Capture the cell that displays the provided text and extract its [x, y] central coordinate. 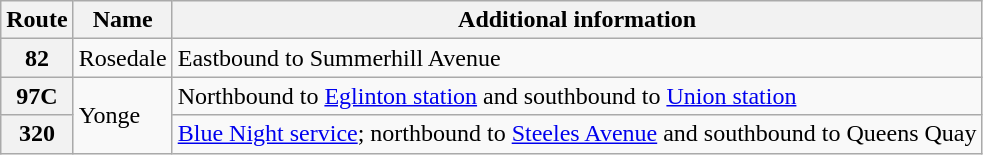
Route [37, 20]
82 [37, 58]
Additional information [577, 20]
Rosedale [122, 58]
Northbound to Eglinton station and southbound to Union station [577, 96]
Eastbound to Summerhill Avenue [577, 58]
97C [37, 96]
Blue Night service; northbound to Steeles Avenue and southbound to Queens Quay [577, 134]
Name [122, 20]
Yonge [122, 115]
320 [37, 134]
